Determine the [x, y] coordinate at the center of the cell enclosing the given text.  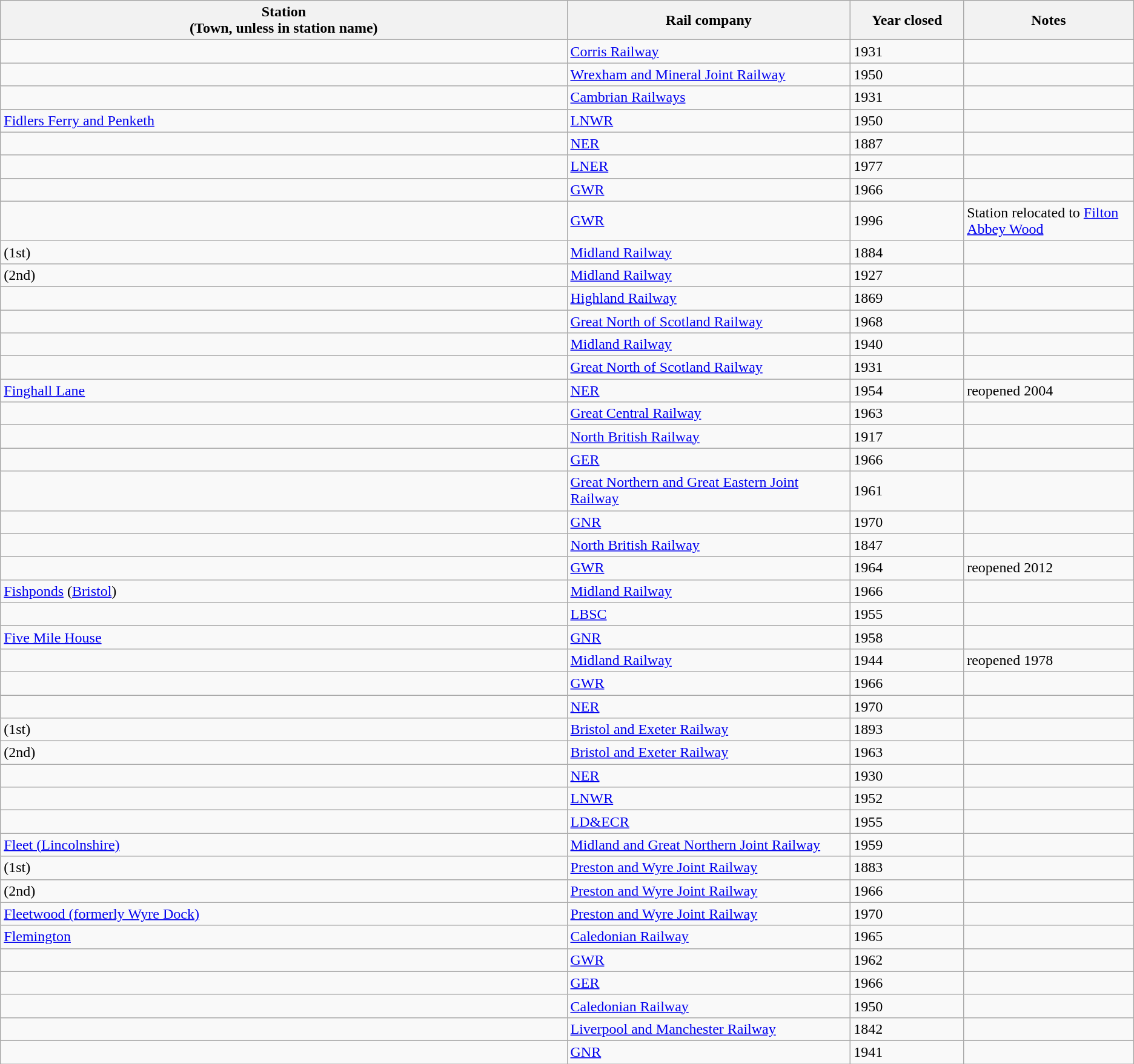
1869 [907, 298]
Year closed [907, 21]
Cambrian Railways [709, 97]
Wrexham and Mineral Joint Railway [709, 74]
Flemington [283, 937]
LBSC [709, 614]
1927 [907, 275]
1961 [907, 491]
1996 [907, 220]
Fleet (Lincolnshire) [283, 845]
Five Mile House [283, 637]
Finghall Lane [283, 391]
1958 [907, 637]
1940 [907, 345]
reopened 1978 [1049, 660]
1883 [907, 868]
1930 [907, 776]
reopened 2004 [1049, 391]
Station(Town, unless in station name) [283, 21]
Corris Railway [709, 51]
1944 [907, 660]
1884 [907, 252]
Highland Railway [709, 298]
1893 [907, 730]
1917 [907, 437]
Midland and Great Northern Joint Railway [709, 845]
Rail company [709, 21]
1968 [907, 322]
1842 [907, 1029]
1977 [907, 167]
Notes [1049, 21]
1941 [907, 1052]
Liverpool and Manchester Railway [709, 1029]
LNER [709, 167]
Great Central Railway [709, 414]
1952 [907, 799]
1959 [907, 845]
LD&ECR [709, 822]
Great Northern and Great Eastern Joint Railway [709, 491]
1964 [907, 568]
1962 [907, 960]
1965 [907, 937]
1954 [907, 391]
1847 [907, 545]
Fleetwood (formerly Wyre Dock) [283, 914]
Fidlers Ferry and Penketh [283, 121]
Fishponds (Bristol) [283, 591]
Station relocated to Filton Abbey Wood [1049, 220]
reopened 2012 [1049, 568]
1887 [907, 144]
